Extract the (x, y) coordinate from the center of the cell holding the provided text.  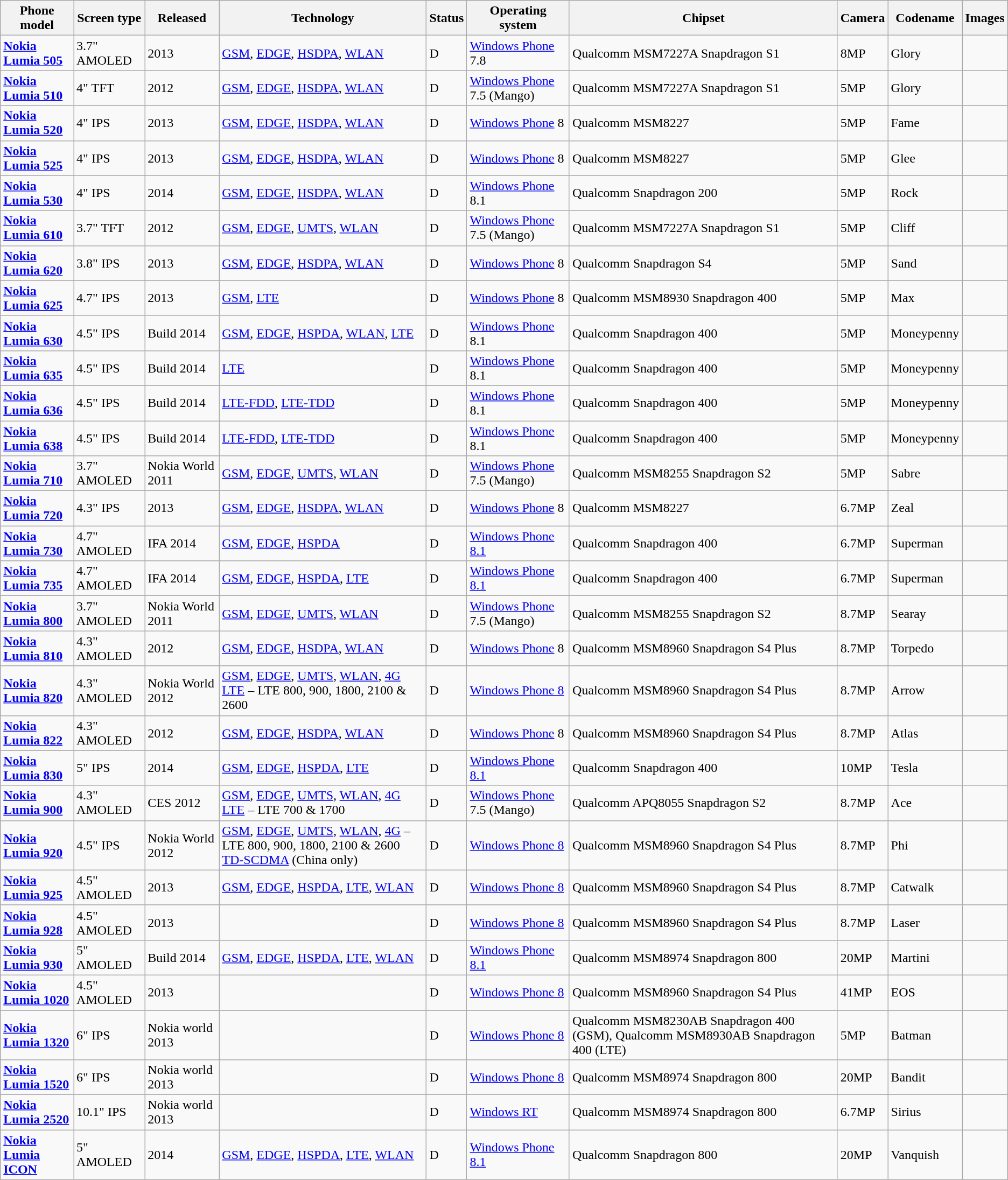
Torpedo (925, 648)
41MP (863, 993)
Qualcomm Snapdragon 200 (703, 193)
Ace (925, 803)
Laser (925, 923)
Nokia Lumia 1520 (37, 1078)
Qualcomm Snapdragon 800 (703, 1155)
Fame (925, 123)
Nokia Lumia 638 (37, 438)
GSM, EDGE, HSPDA (323, 544)
Windows RT (518, 1112)
Sand (925, 263)
Catwalk (925, 887)
Nokia Lumia 635 (37, 368)
Camera (863, 18)
4.3" IPS (109, 508)
Windows Phone 7.8 (518, 53)
GSM, EDGE, UMTS, WLAN, 4G – LTE 800, 900, 1800, 2100 & 2600TD-SCDMA (China only) (323, 845)
LTE (323, 368)
Nokia Lumia 710 (37, 474)
Nokia Lumia 830 (37, 768)
Batman (925, 1035)
Nokia Lumia 636 (37, 403)
Sirius (925, 1112)
Atlas (925, 733)
5" IPS (109, 768)
Nokia Lumia 1020 (37, 993)
Nokia Lumia 735 (37, 578)
Phone model (37, 18)
Nokia Lumia 610 (37, 228)
Nokia Lumia 525 (37, 158)
Qualcomm MSM8930 Snapdragon 400 (703, 298)
Nokia Lumia 800 (37, 614)
Nokia Lumia 2520 (37, 1112)
4.7" IPS (109, 298)
Nokia Lumia 520 (37, 123)
Chipset (703, 18)
GSM, EDGE, UMTS, WLAN, 4G LTE – LTE 800, 900, 1800, 2100 & 2600 (323, 691)
EOS (925, 993)
4" TFT (109, 88)
Codename (925, 18)
Nokia Lumia 820 (37, 691)
Status (447, 18)
GSM, LTE (323, 298)
Screen type (109, 18)
3.7" TFT (109, 228)
Nokia Lumia 620 (37, 263)
8MP (863, 53)
Nokia Lumia 530 (37, 193)
Nokia Lumia 1320 (37, 1035)
Nokia Lumia 505 (37, 53)
Tesla (925, 768)
Glee (925, 158)
Nokia Lumia 730 (37, 544)
Nokia Lumia 720 (37, 508)
10MP (863, 768)
GSM, EDGE, UMTS, WLAN, 4G LTE – LTE 700 & 1700 (323, 803)
CES 2012 (182, 803)
Zeal (925, 508)
Max (925, 298)
Vanquish (925, 1155)
Phi (925, 845)
Rock (925, 193)
Nokia Lumia 630 (37, 333)
Nokia Lumia ICON (37, 1155)
Cliff (925, 228)
Sabre (925, 474)
Arrow (925, 691)
Searay (925, 614)
10.1" IPS (109, 1112)
Qualcomm Snapdragon S4 (703, 263)
Images (985, 18)
Nokia Lumia 625 (37, 298)
Operating system (518, 18)
Technology (323, 18)
Nokia Lumia 810 (37, 648)
Released (182, 18)
Nokia Lumia 925 (37, 887)
3.8" IPS (109, 263)
Nokia Lumia 900 (37, 803)
Nokia Lumia 928 (37, 923)
Martini (925, 957)
Qualcomm APQ8055 Snapdragon S2 (703, 803)
Bandit (925, 1078)
Nokia Lumia 822 (37, 733)
Qualcomm MSM8230AB Snapdragon 400 (GSM), Qualcomm MSM8930AB Snapdragon 400 (LTE) (703, 1035)
Nokia Lumia 510 (37, 88)
GSM, EDGE, HSPDA, WLAN, LTE (323, 333)
Nokia Lumia 930 (37, 957)
Nokia Lumia 920 (37, 845)
